From the cell containing the given text, extract its center point as [X, Y] coordinate. 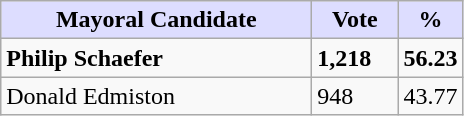
Mayoral Candidate [156, 20]
Vote [355, 20]
% [430, 20]
43.77 [430, 96]
Donald Edmiston [156, 96]
56.23 [430, 58]
Philip Schaefer [156, 58]
1,218 [355, 58]
948 [355, 96]
